Scan for the cell matching the given text and deliver its (x, y) coordinate at center. 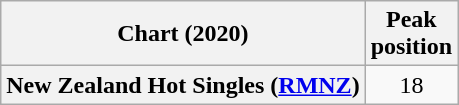
New Zealand Hot Singles (RMNZ) (183, 85)
18 (411, 85)
Chart (2020) (183, 34)
Peakposition (411, 34)
